For the text-containing cell, return its midpoint in [x, y] coordinate format. 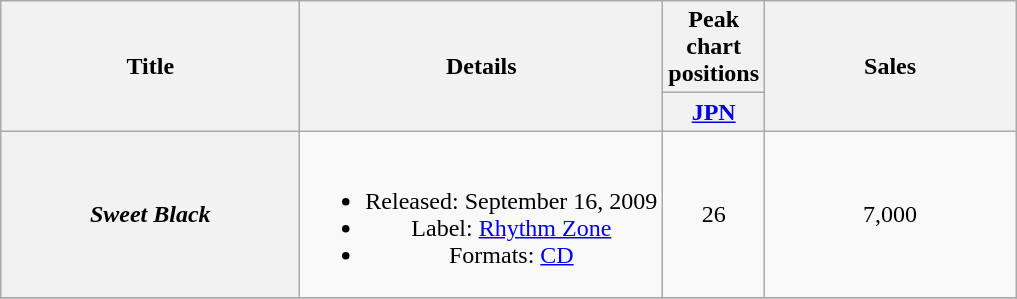
26 [714, 214]
Sales [890, 66]
7,000 [890, 214]
Details [482, 66]
Peak chart positions [714, 47]
Released: September 16, 2009Label: Rhythm ZoneFormats: CD [482, 214]
JPN [714, 112]
Sweet Black [150, 214]
Title [150, 66]
